Search for the cell housing the specified text and yield its (x, y) center coordinate. 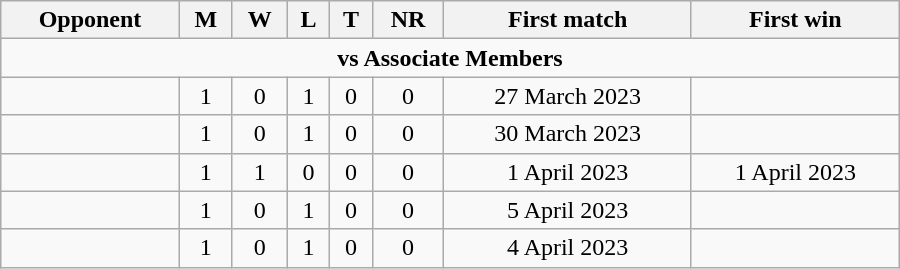
L (308, 20)
First match (568, 20)
M (206, 20)
T (351, 20)
vs Associate Members (450, 58)
First win (795, 20)
5 April 2023 (568, 210)
30 March 2023 (568, 134)
NR (408, 20)
4 April 2023 (568, 248)
27 March 2023 (568, 96)
Opponent (90, 20)
W (260, 20)
